Locate the cell with the specified text and output its [x, y] center coordinate. 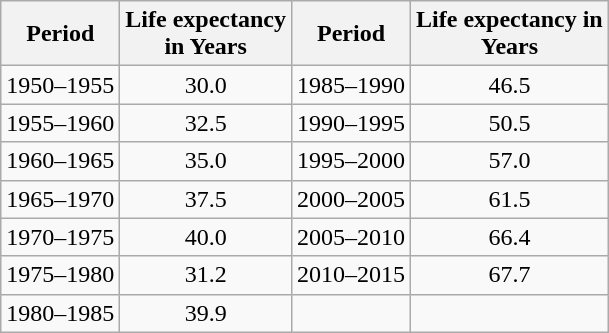
32.5 [206, 123]
Life expectancy in Years [206, 34]
1975–1980 [60, 275]
37.5 [206, 199]
39.9 [206, 313]
67.7 [510, 275]
1970–1975 [60, 237]
40.0 [206, 237]
Life expectancy inYears [510, 34]
31.2 [206, 275]
57.0 [510, 161]
46.5 [510, 85]
30.0 [206, 85]
1955–1960 [60, 123]
50.5 [510, 123]
66.4 [510, 237]
1965–1970 [60, 199]
2000–2005 [350, 199]
1990–1995 [350, 123]
1980–1985 [60, 313]
35.0 [206, 161]
1950–1955 [60, 85]
1960–1965 [60, 161]
1995–2000 [350, 161]
2010–2015 [350, 275]
1985–1990 [350, 85]
61.5 [510, 199]
2005–2010 [350, 237]
